Locate the cell with the specified text and output its (x, y) center coordinate. 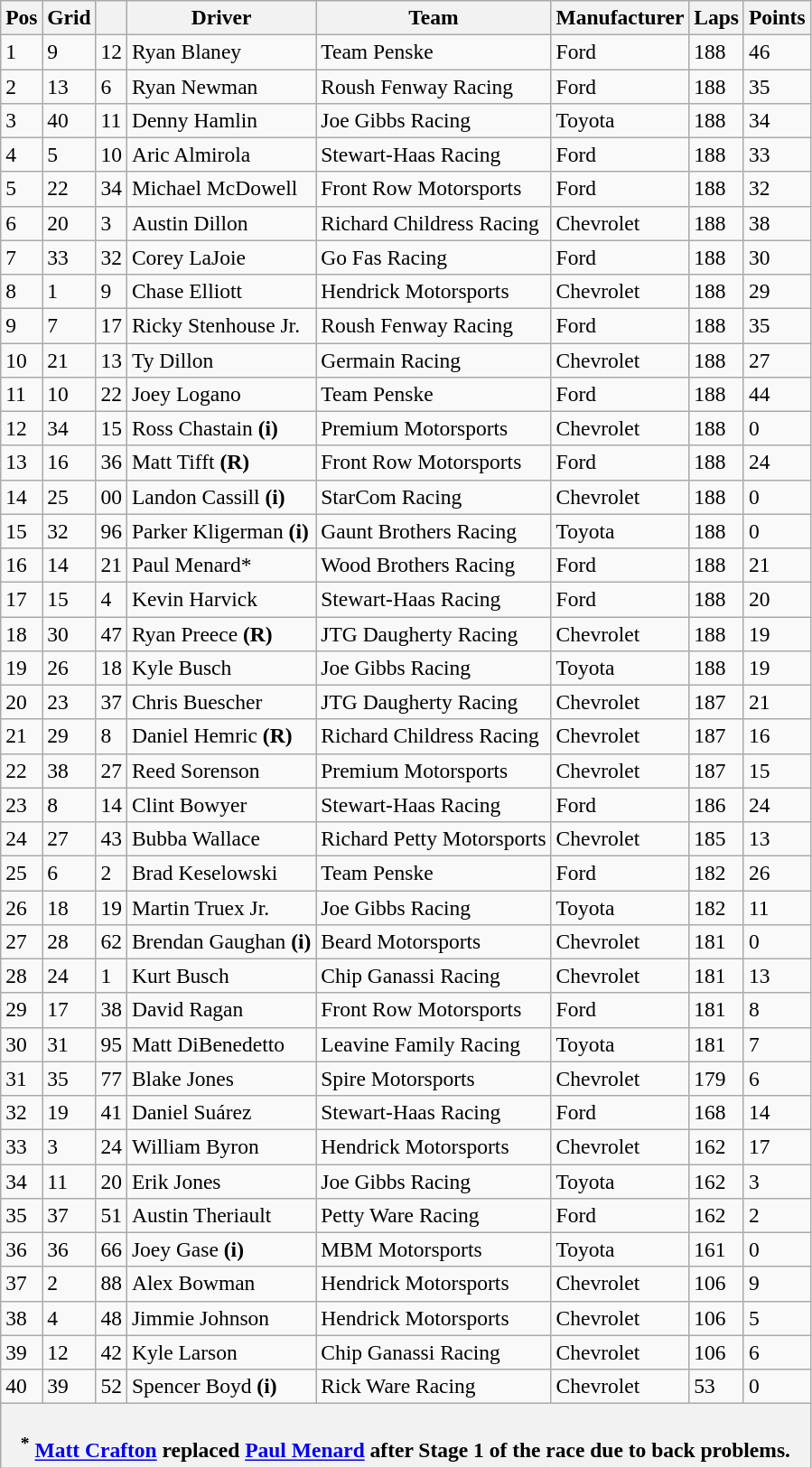
Ty Dillon (220, 360)
51 (111, 1215)
Parker Kligerman (i) (220, 531)
Spire Motorsports (434, 1079)
Ryan Newman (220, 86)
77 (111, 1079)
Spencer Boyd (i) (220, 1386)
161 (717, 1249)
Daniel Suárez (220, 1112)
StarCom Racing (434, 497)
Kevin Harvick (220, 599)
186 (717, 805)
Pos (22, 17)
Petty Ware Racing (434, 1215)
Ryan Preece (R) (220, 633)
Kurt Busch (220, 976)
Grid (69, 17)
Aric Almirola (220, 154)
42 (111, 1352)
47 (111, 633)
96 (111, 531)
62 (111, 941)
Kyle Larson (220, 1352)
95 (111, 1044)
52 (111, 1386)
Clint Bowyer (220, 805)
Austin Theriault (220, 1215)
Alex Bowman (220, 1284)
Leavine Family Racing (434, 1044)
Paul Menard* (220, 565)
MBM Motorsports (434, 1249)
Germain Racing (434, 360)
179 (717, 1079)
Team (434, 17)
Bubba Wallace (220, 838)
Matt Tifft (R) (220, 463)
Blake Jones (220, 1079)
Points (777, 17)
Wood Brothers Racing (434, 565)
88 (111, 1284)
44 (777, 394)
David Ragan (220, 1010)
Brendan Gaughan (i) (220, 941)
Martin Truex Jr. (220, 907)
Rick Ware Racing (434, 1386)
53 (717, 1386)
48 (111, 1318)
Ross Chastain (i) (220, 428)
Michael McDowell (220, 189)
Chris Buescher (220, 702)
Laps (717, 17)
Matt DiBenedetto (220, 1044)
Chase Elliott (220, 291)
Richard Petty Motorsports (434, 838)
Corey LaJoie (220, 257)
Austin Dillon (220, 223)
Gaunt Brothers Racing (434, 531)
Manufacturer (620, 17)
Reed Sorenson (220, 771)
185 (717, 838)
Daniel Hemric (R) (220, 736)
Denny Hamlin (220, 120)
168 (717, 1112)
Joey Logano (220, 394)
* Matt Crafton replaced Paul Menard after Stage 1 of the race due to back problems. (406, 1435)
Brad Keselowski (220, 873)
43 (111, 838)
Go Fas Racing (434, 257)
41 (111, 1112)
Beard Motorsports (434, 941)
Jimmie Johnson (220, 1318)
46 (777, 51)
00 (111, 497)
66 (111, 1249)
Joey Gase (i) (220, 1249)
Driver (220, 17)
Ricky Stenhouse Jr. (220, 325)
Erik Jones (220, 1181)
Ryan Blaney (220, 51)
Landon Cassill (i) (220, 497)
Kyle Busch (220, 668)
William Byron (220, 1146)
